Determine the (X, Y) coordinate at the center of the cell enclosing the given text.  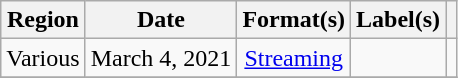
Various (43, 58)
Label(s) (398, 20)
Date (161, 20)
March 4, 2021 (161, 58)
Streaming (294, 58)
Format(s) (294, 20)
Region (43, 20)
